Determine the [X, Y] coordinate at the center of the cell enclosing the given text.  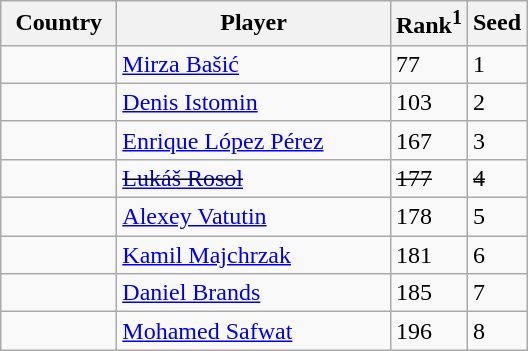
Alexey Vatutin [254, 217]
2 [496, 102]
Rank1 [428, 24]
Mirza Bašić [254, 64]
7 [496, 293]
Denis Istomin [254, 102]
185 [428, 293]
Seed [496, 24]
8 [496, 331]
167 [428, 140]
103 [428, 102]
196 [428, 331]
Kamil Majchrzak [254, 255]
1 [496, 64]
3 [496, 140]
77 [428, 64]
Enrique López Pérez [254, 140]
Daniel Brands [254, 293]
Country [59, 24]
178 [428, 217]
177 [428, 178]
5 [496, 217]
4 [496, 178]
181 [428, 255]
Player [254, 24]
Mohamed Safwat [254, 331]
Lukáš Rosol [254, 178]
6 [496, 255]
